Capture the cell that displays the provided text and extract its [X, Y] central coordinate. 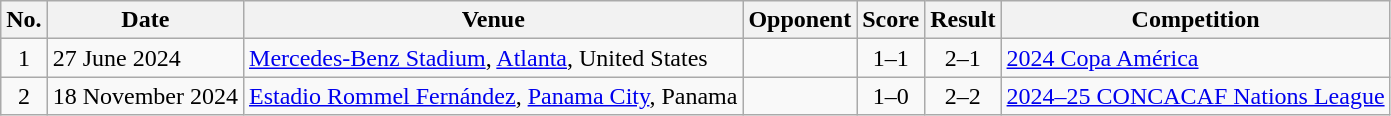
1–1 [891, 58]
Result [963, 20]
18 November 2024 [145, 96]
Venue [494, 20]
Mercedes-Benz Stadium, Atlanta, United States [494, 58]
2–2 [963, 96]
27 June 2024 [145, 58]
2 [24, 96]
1 [24, 58]
Date [145, 20]
1–0 [891, 96]
2024–25 CONCACAF Nations League [1196, 96]
Score [891, 20]
2024 Copa América [1196, 58]
No. [24, 20]
2–1 [963, 58]
Opponent [800, 20]
Competition [1196, 20]
Estadio Rommel Fernández, Panama City, Panama [494, 96]
